Search for the cell housing the specified text and yield its (x, y) center coordinate. 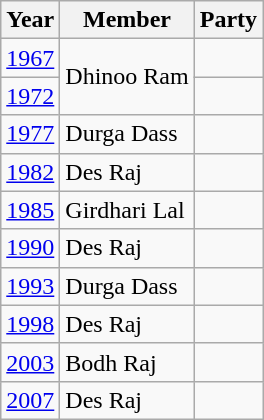
Bodh Raj (127, 362)
1977 (30, 134)
Girdhari Lal (127, 210)
Member (127, 20)
1990 (30, 248)
1993 (30, 286)
Party (228, 20)
1982 (30, 172)
Year (30, 20)
1985 (30, 210)
1972 (30, 96)
1998 (30, 324)
2007 (30, 400)
Dhinoo Ram (127, 77)
1967 (30, 58)
2003 (30, 362)
